Return the [x, y] coordinate for the center point of the cell that contains the specified text.  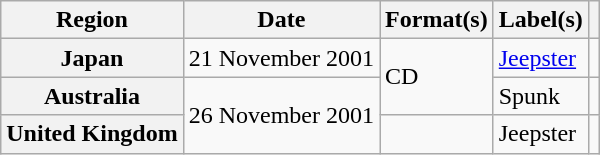
Label(s) [540, 20]
Australia [92, 96]
Date [281, 20]
United Kingdom [92, 134]
21 November 2001 [281, 58]
Japan [92, 58]
Region [92, 20]
Format(s) [437, 20]
CD [437, 77]
Spunk [540, 96]
26 November 2001 [281, 115]
